For the text-containing cell, return its midpoint in [x, y] coordinate format. 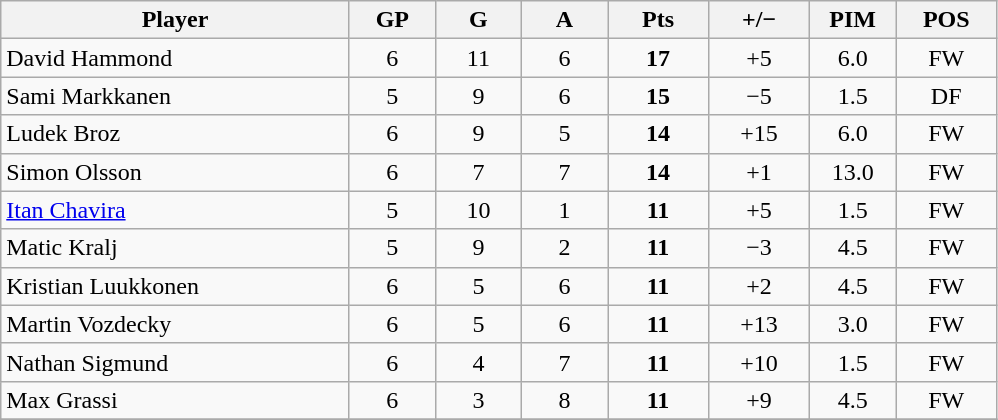
Nathan Sigmund [176, 362]
A [564, 20]
PIM [853, 20]
Simon Olsson [176, 172]
3 [478, 400]
+/− [760, 20]
G [478, 20]
+10 [760, 362]
Ludek Broz [176, 134]
15 [658, 96]
Sami Markkanen [176, 96]
3.0 [853, 324]
Max Grassi [176, 400]
−5 [760, 96]
+9 [760, 400]
Pts [658, 20]
+13 [760, 324]
4 [478, 362]
David Hammond [176, 58]
Martin Vozdecky [176, 324]
POS [946, 20]
1 [564, 210]
−3 [760, 248]
Itan Chavira [176, 210]
2 [564, 248]
GP [392, 20]
13.0 [853, 172]
8 [564, 400]
Player [176, 20]
17 [658, 58]
+1 [760, 172]
10 [478, 210]
DF [946, 96]
+15 [760, 134]
+2 [760, 286]
Kristian Luukkonen [176, 286]
Matic Kralj [176, 248]
